Detect which cell encompasses the target text, then output its (X, Y) center coordinate. 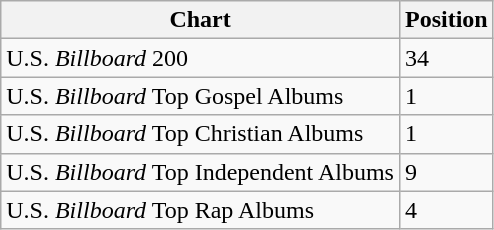
U.S. Billboard 200 (200, 58)
4 (446, 210)
9 (446, 172)
34 (446, 58)
Position (446, 20)
U.S. Billboard Top Rap Albums (200, 210)
U.S. Billboard Top Christian Albums (200, 134)
Chart (200, 20)
U.S. Billboard Top Independent Albums (200, 172)
U.S. Billboard Top Gospel Albums (200, 96)
